Determine the [X, Y] coordinate at the center of the cell enclosing the given text.  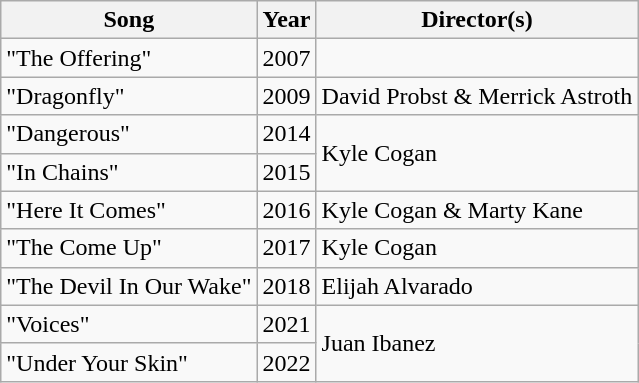
2022 [286, 362]
"In Chains" [129, 172]
"The Devil In Our Wake" [129, 286]
2007 [286, 58]
"Here It Comes" [129, 210]
2018 [286, 286]
Director(s) [477, 20]
Song [129, 20]
2017 [286, 248]
"Dangerous" [129, 134]
2015 [286, 172]
2021 [286, 324]
2016 [286, 210]
Juan Ibanez [477, 343]
2009 [286, 96]
2014 [286, 134]
Elijah Alvarado [477, 286]
"Under Your Skin" [129, 362]
"The Offering" [129, 58]
"Voices" [129, 324]
Kyle Cogan & Marty Kane [477, 210]
Year [286, 20]
"The Come Up" [129, 248]
"Dragonfly" [129, 96]
David Probst & Merrick Astroth [477, 96]
